Identify which cell holds the provided text, then report its (x, y) central coordinate. 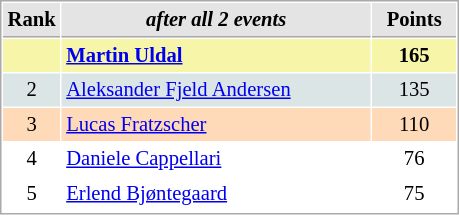
Martin Uldal (216, 56)
165 (414, 56)
76 (414, 158)
Rank (32, 20)
110 (414, 124)
Lucas Fratzscher (216, 124)
3 (32, 124)
Points (414, 20)
5 (32, 194)
75 (414, 194)
Aleksander Fjeld Andersen (216, 90)
4 (32, 158)
after all 2 events (216, 20)
Daniele Cappellari (216, 158)
2 (32, 90)
135 (414, 90)
Erlend Bjøntegaard (216, 194)
